Extract the [x, y] coordinate from the center of the cell holding the provided text.  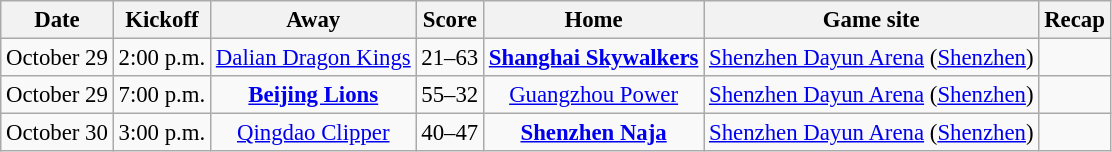
Dalian Dragon Kings [314, 58]
Qingdao Clipper [314, 133]
2:00 p.m. [162, 58]
Kickoff [162, 20]
Home [594, 20]
October 30 [57, 133]
3:00 p.m. [162, 133]
40–47 [450, 133]
55–32 [450, 95]
Date [57, 20]
21–63 [450, 58]
Game site [872, 20]
Score [450, 20]
Shenzhen Naja [594, 133]
Recap [1074, 20]
Shanghai Skywalkers [594, 58]
Beijing Lions [314, 95]
Away [314, 20]
7:00 p.m. [162, 95]
Guangzhou Power [594, 95]
